Capture the cell that displays the provided text and extract its (X, Y) central coordinate. 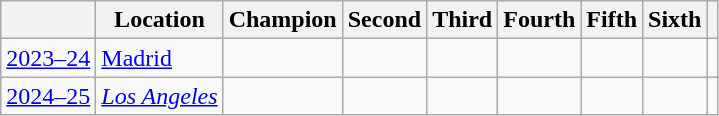
Fifth (612, 20)
Madrid (160, 58)
2024–25 (48, 96)
Champion (282, 20)
Sixth (675, 20)
2023–24 (48, 58)
Second (384, 20)
Third (462, 20)
Los Angeles (160, 96)
Location (160, 20)
Fourth (540, 20)
